Output the [X, Y] coordinate of the center of the cell containing the given text.  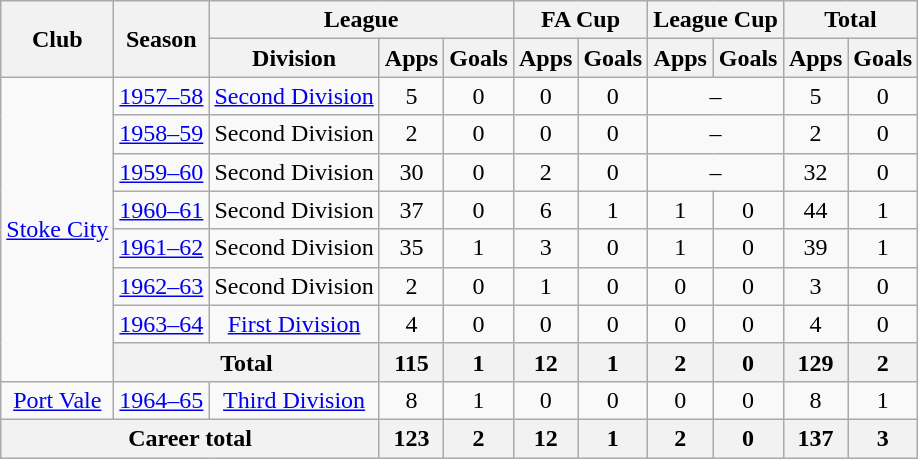
Season [162, 39]
129 [815, 362]
1958–59 [162, 134]
1957–58 [162, 96]
Club [58, 39]
44 [815, 210]
1961–62 [162, 248]
Port Vale [58, 400]
123 [411, 438]
Division [294, 58]
39 [815, 248]
First Division [294, 324]
35 [411, 248]
32 [815, 172]
League Cup [716, 20]
1959–60 [162, 172]
FA Cup [580, 20]
37 [411, 210]
1962–63 [162, 286]
1963–64 [162, 324]
6 [545, 210]
137 [815, 438]
1964–65 [162, 400]
League [362, 20]
Career total [190, 438]
115 [411, 362]
Third Division [294, 400]
1960–61 [162, 210]
30 [411, 172]
Stoke City [58, 229]
